Find where the given text appears and provide that cell's center as (X, Y) coordinate. 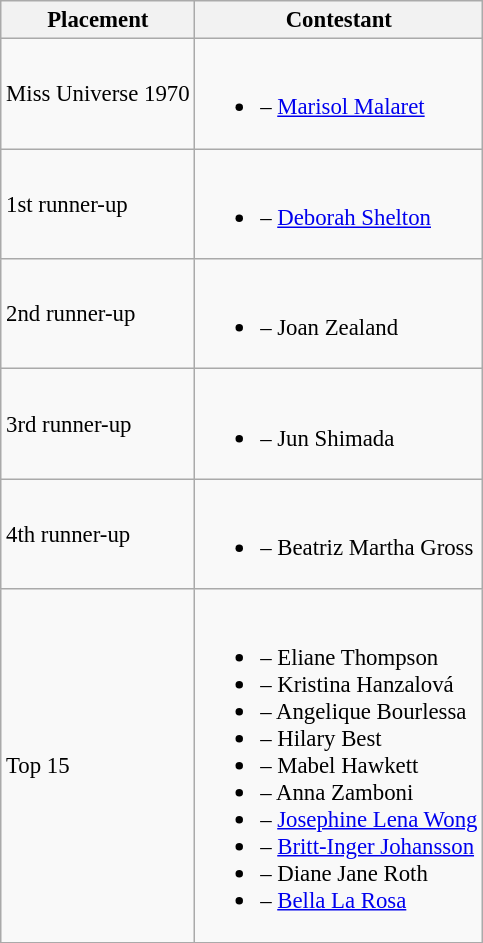
– Marisol Malaret (339, 94)
4th runner-up (98, 534)
Contestant (339, 20)
2nd runner-up (98, 314)
Miss Universe 1970 (98, 94)
3rd runner-up (98, 424)
– Beatriz Martha Gross (339, 534)
Placement (98, 20)
1st runner-up (98, 204)
– Joan Zealand (339, 314)
Top 15 (98, 766)
– Jun Shimada (339, 424)
– Deborah Shelton (339, 204)
